Extract the [x, y] coordinate from the center of the cell holding the provided text.  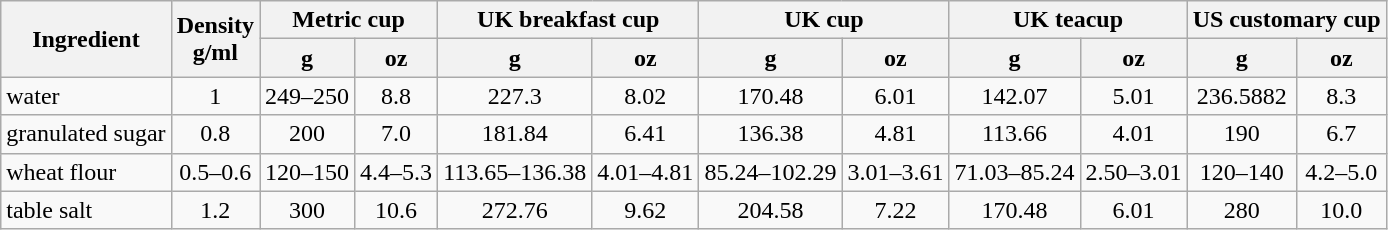
4.01–4.81 [646, 172]
71.03–85.24 [1014, 172]
120–140 [1242, 172]
4.01 [1134, 134]
UK cup [824, 20]
UK teacup [1068, 20]
181.84 [515, 134]
236.5882 [1242, 96]
249–250 [308, 96]
280 [1242, 210]
granulated sugar [86, 134]
142.07 [1014, 96]
Metric cup [349, 20]
4.81 [896, 134]
1 [215, 96]
10.0 [1341, 210]
4.2–5.0 [1341, 172]
table salt [86, 210]
9.62 [646, 210]
UK breakfast cup [568, 20]
wheat flour [86, 172]
7.0 [396, 134]
10.6 [396, 210]
8.8 [396, 96]
8.3 [1341, 96]
190 [1242, 134]
7.22 [896, 210]
1.2 [215, 210]
272.76 [515, 210]
2.50–3.01 [1134, 172]
85.24–102.29 [770, 172]
0.8 [215, 134]
227.3 [515, 96]
water [86, 96]
6.41 [646, 134]
300 [308, 210]
Ingredient [86, 39]
204.58 [770, 210]
Densityg/ml [215, 39]
120–150 [308, 172]
113.66 [1014, 134]
0.5–0.6 [215, 172]
US customary cup [1286, 20]
5.01 [1134, 96]
3.01–3.61 [896, 172]
113.65–136.38 [515, 172]
200 [308, 134]
4.4–5.3 [396, 172]
8.02 [646, 96]
6.7 [1341, 134]
136.38 [770, 134]
